Find where the given text appears and provide that cell's center as (x, y) coordinate. 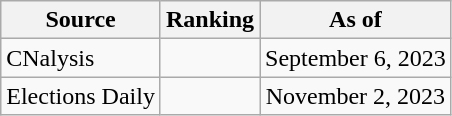
CNalysis (81, 58)
As of (356, 20)
November 2, 2023 (356, 96)
Ranking (210, 20)
September 6, 2023 (356, 58)
Elections Daily (81, 96)
Source (81, 20)
